Return (X, Y) of the center of cell containing provided text 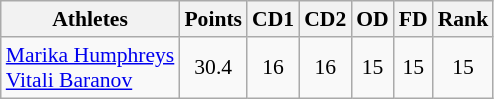
CD2 (325, 19)
CD1 (273, 19)
FD (414, 19)
Marika HumphreysVitali Baranov (90, 68)
Points (213, 19)
OD (372, 19)
Athletes (90, 19)
Rank (464, 19)
30.4 (213, 68)
